Return the [x, y] coordinate for the center point of the cell that contains the specified text.  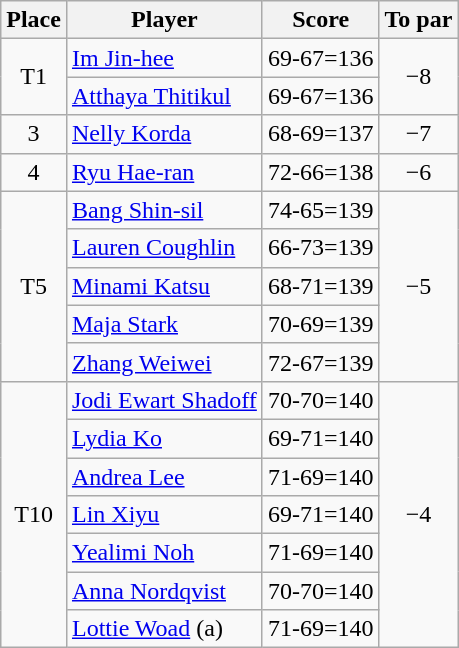
Jodi Ewart Shadoff [164, 400]
Ryu Hae-ran [164, 172]
Score [320, 20]
T5 [34, 286]
Nelly Korda [164, 134]
Zhang Weiwei [164, 362]
Place [34, 20]
Lin Xiyu [164, 515]
Yealimi Noh [164, 553]
4 [34, 172]
−4 [418, 514]
Lauren Coughlin [164, 248]
Minami Katsu [164, 286]
74-65=139 [320, 210]
−8 [418, 77]
Anna Nordqvist [164, 591]
T1 [34, 77]
66-73=139 [320, 248]
To par [418, 20]
68-69=137 [320, 134]
3 [34, 134]
−6 [418, 172]
−7 [418, 134]
68-71=139 [320, 286]
72-66=138 [320, 172]
−5 [418, 286]
Im Jin-hee [164, 58]
Bang Shin-sil [164, 210]
T10 [34, 514]
Maja Stark [164, 324]
Atthaya Thitikul [164, 96]
72-67=139 [320, 362]
Lydia Ko [164, 438]
Andrea Lee [164, 477]
Lottie Woad (a) [164, 629]
Player [164, 20]
70-69=139 [320, 324]
